For the text-containing cell, return its midpoint in [x, y] coordinate format. 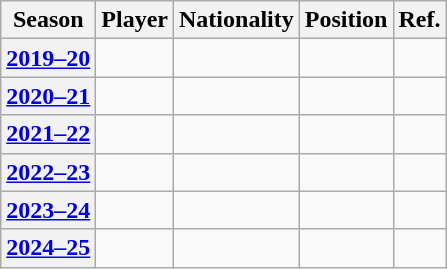
2022–23 [48, 172]
2019–20 [48, 58]
2021–22 [48, 134]
2024–25 [48, 248]
Ref. [420, 20]
2023–24 [48, 210]
Player [135, 20]
2020–21 [48, 96]
Nationality [237, 20]
Position [346, 20]
Season [48, 20]
